Find where the given text appears and provide that cell's center as [x, y] coordinate. 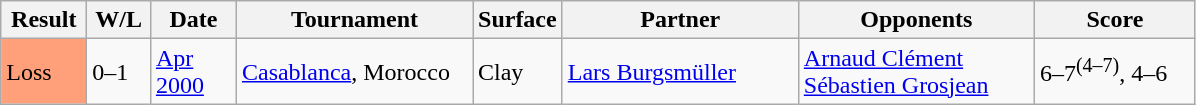
6–7(4–7), 4–6 [1114, 72]
Clay [517, 72]
W/L [119, 20]
Opponents [916, 20]
Arnaud Clément Sébastien Grosjean [916, 72]
Surface [517, 20]
Score [1114, 20]
Apr 2000 [193, 72]
Date [193, 20]
Result [44, 20]
Casablanca, Morocco [354, 72]
Tournament [354, 20]
Partner [680, 20]
Lars Burgsmüller [680, 72]
0–1 [119, 72]
Loss [44, 72]
